Pinpoint the cell where the given text exists, returning its (X, Y) midpoint coordinate. 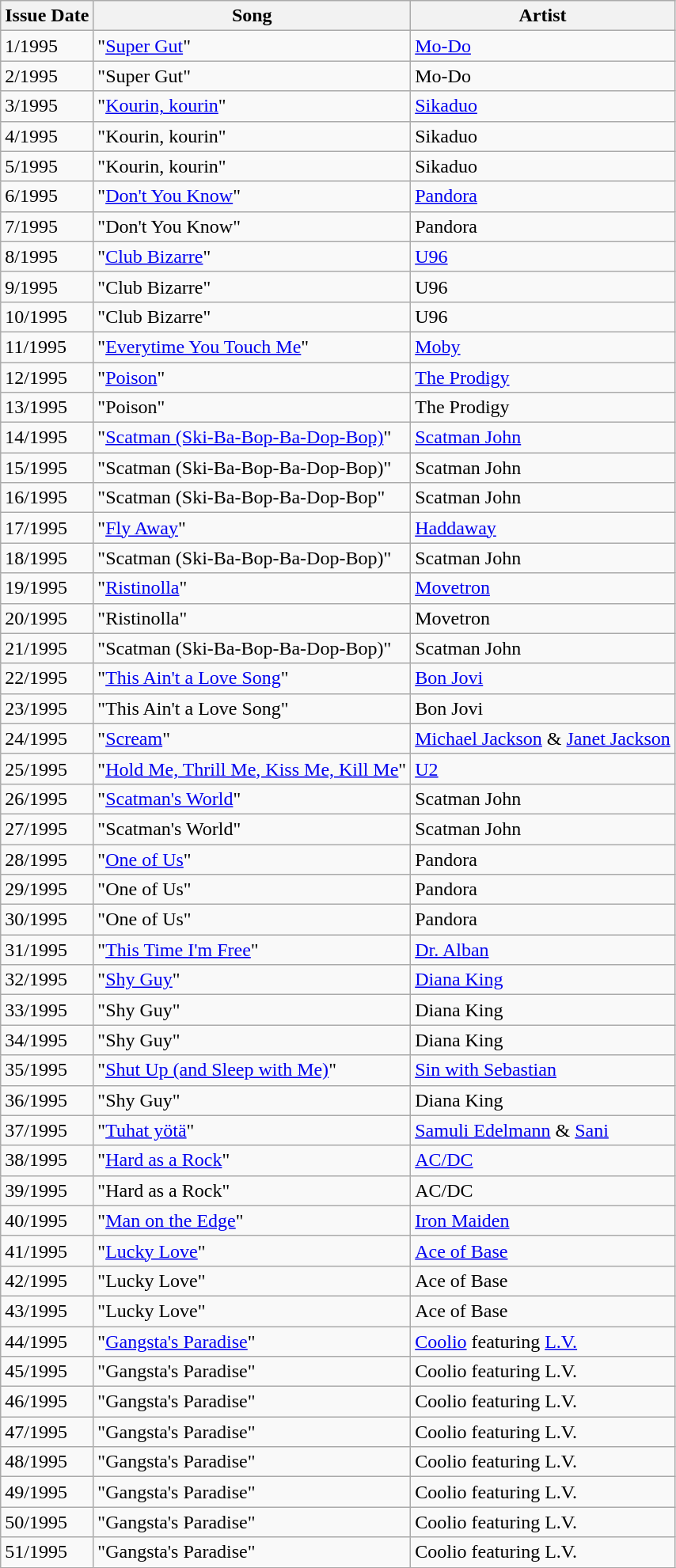
47/1995 (47, 1432)
"Shut Up (and Sleep with Me)" (252, 1070)
3/1995 (47, 106)
11/1995 (47, 347)
49/1995 (47, 1492)
Sin with Sebastian (543, 1070)
"Hold Me, Thrill Me, Kiss Me, Kill Me" (252, 769)
17/1995 (47, 528)
10/1995 (47, 317)
40/1995 (47, 1221)
41/1995 (47, 1251)
7/1995 (47, 226)
"Fly Away" (252, 528)
30/1995 (47, 920)
27/1995 (47, 829)
39/1995 (47, 1190)
14/1995 (47, 438)
26/1995 (47, 799)
12/1995 (47, 378)
29/1995 (47, 890)
"Man on the Edge" (252, 1221)
U2 (543, 769)
18/1995 (47, 558)
Iron Maiden (543, 1221)
2/1995 (47, 76)
"Scatman (Ski-Ba-Bop-Ba-Dop-Bop" (252, 498)
21/1995 (47, 648)
22/1995 (47, 678)
Michael Jackson & Janet Jackson (543, 738)
42/1995 (47, 1281)
44/1995 (47, 1342)
36/1995 (47, 1100)
Dr. Alban (543, 950)
23/1995 (47, 708)
24/1995 (47, 738)
45/1995 (47, 1372)
6/1995 (47, 196)
34/1995 (47, 1040)
8/1995 (47, 256)
Artist (543, 16)
"Tuhat yötä" (252, 1130)
Moby (543, 347)
"Scream" (252, 738)
37/1995 (47, 1130)
4/1995 (47, 136)
20/1995 (47, 618)
"This Time I'm Free" (252, 950)
9/1995 (47, 287)
13/1995 (47, 408)
50/1995 (47, 1522)
31/1995 (47, 950)
33/1995 (47, 1010)
38/1995 (47, 1160)
Haddaway (543, 528)
15/1995 (47, 468)
46/1995 (47, 1402)
Samuli Edelmann & Sani (543, 1130)
35/1995 (47, 1070)
28/1995 (47, 859)
Issue Date (47, 16)
32/1995 (47, 980)
"Everytime You Touch Me" (252, 347)
Song (252, 16)
25/1995 (47, 769)
19/1995 (47, 588)
51/1995 (47, 1552)
16/1995 (47, 498)
5/1995 (47, 166)
43/1995 (47, 1311)
1/1995 (47, 46)
48/1995 (47, 1462)
